Pinpoint the cell where the given text exists, returning its (X, Y) midpoint coordinate. 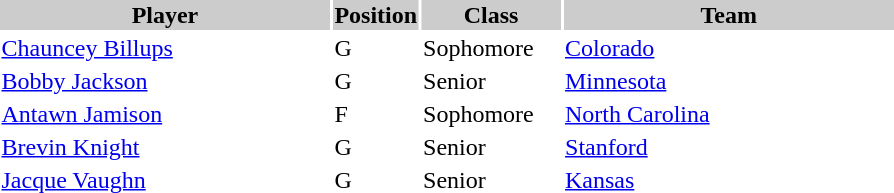
Antawn Jamison (165, 114)
Minnesota (729, 81)
Player (165, 15)
Class (492, 15)
Brevin Knight (165, 147)
Colorado (729, 48)
Chauncey Billups (165, 48)
Bobby Jackson (165, 81)
North Carolina (729, 114)
F (376, 114)
Team (729, 15)
Stanford (729, 147)
Position (376, 15)
